From the cell containing the given text, extract its center point as (X, Y) coordinate. 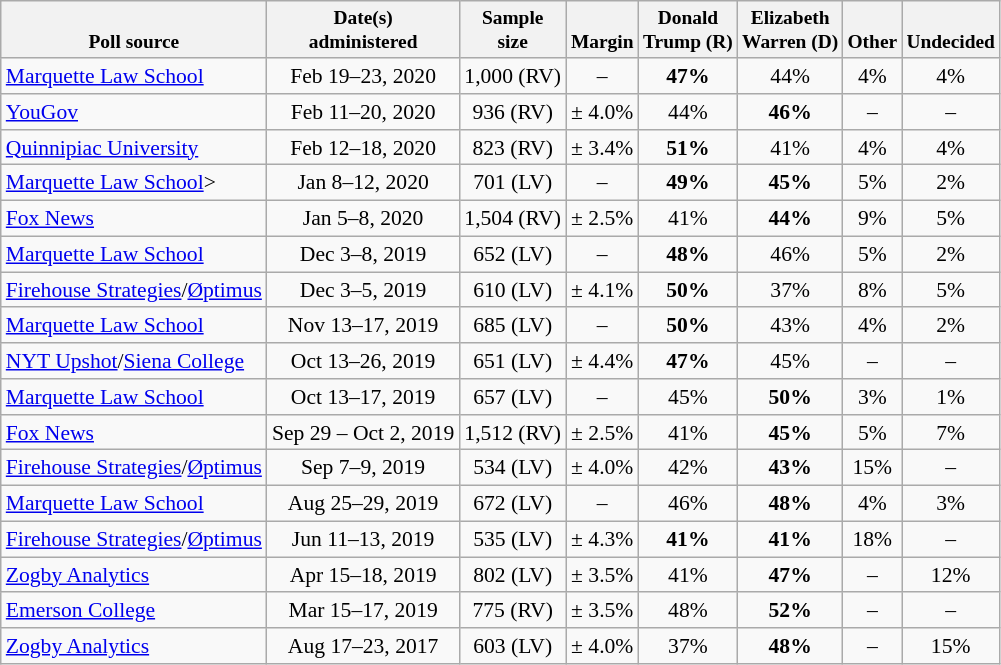
936 (RV) (512, 112)
Mar 15–17, 2019 (363, 611)
Aug 25–29, 2019 (363, 504)
Nov 13–17, 2019 (363, 326)
12% (951, 575)
685 (LV) (512, 326)
52% (790, 611)
610 (LV) (512, 290)
Quinnipiac University (134, 148)
Date(s)administered (363, 30)
1,504 (RV) (512, 219)
603 (LV) (512, 646)
672 (LV) (512, 504)
Sep 7–9, 2019 (363, 468)
Margin (602, 30)
18% (872, 540)
51% (688, 148)
Emerson College (134, 611)
± 4.1% (602, 290)
Jan 5–8, 2020 (363, 219)
Marquette Law School> (134, 183)
Oct 13–26, 2019 (363, 361)
± 3.4% (602, 148)
Jun 11–13, 2019 (363, 540)
Oct 13–17, 2019 (363, 397)
YouGov (134, 112)
Poll source (134, 30)
1% (951, 397)
Dec 3–8, 2019 (363, 254)
NYT Upshot/Siena College (134, 361)
Undecided (951, 30)
Dec 3–5, 2019 (363, 290)
DonaldTrump (R) (688, 30)
1,000 (RV) (512, 76)
1,512 (RV) (512, 433)
Samplesize (512, 30)
823 (RV) (512, 148)
652 (LV) (512, 254)
Apr 15–18, 2019 (363, 575)
9% (872, 219)
651 (LV) (512, 361)
701 (LV) (512, 183)
49% (688, 183)
Jan 8–12, 2020 (363, 183)
Sep 29 – Oct 2, 2019 (363, 433)
775 (RV) (512, 611)
Feb 11–20, 2020 (363, 112)
ElizabethWarren (D) (790, 30)
Feb 19–23, 2020 (363, 76)
8% (872, 290)
Aug 17–23, 2017 (363, 646)
534 (LV) (512, 468)
Feb 12–18, 2020 (363, 148)
657 (LV) (512, 397)
7% (951, 433)
± 4.3% (602, 540)
Other (872, 30)
42% (688, 468)
535 (LV) (512, 540)
802 (LV) (512, 575)
± 4.4% (602, 361)
